Pinpoint the cell where the given text exists, returning its [x, y] midpoint coordinate. 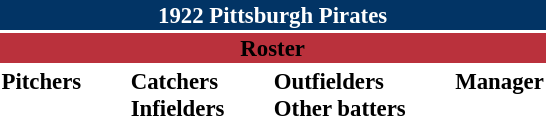
1922 Pittsburgh Pirates [272, 15]
Roster [272, 48]
